Determine the (X, Y) coordinate at the center of the cell enclosing the given text.  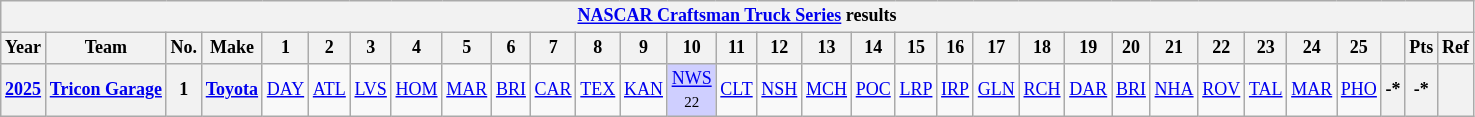
DAR (1088, 90)
ATL (329, 90)
19 (1088, 48)
13 (827, 48)
Make (232, 48)
Tricon Garage (106, 90)
NWS22 (692, 90)
24 (1312, 48)
TEX (598, 90)
25 (1360, 48)
CLT (736, 90)
No. (184, 48)
ROV (1222, 90)
5 (467, 48)
2 (329, 48)
22 (1222, 48)
LRP (916, 90)
6 (512, 48)
CAR (553, 90)
7 (553, 48)
Toyota (232, 90)
GLN (996, 90)
TAL (1266, 90)
NHA (1174, 90)
Pts (1422, 48)
KAN (644, 90)
3 (370, 48)
POC (873, 90)
12 (780, 48)
21 (1174, 48)
9 (644, 48)
18 (1042, 48)
10 (692, 48)
Ref (1456, 48)
4 (416, 48)
2025 (24, 90)
Team (106, 48)
PHO (1360, 90)
IRP (956, 90)
DAY (285, 90)
20 (1132, 48)
NSH (780, 90)
LVS (370, 90)
23 (1266, 48)
17 (996, 48)
14 (873, 48)
MCH (827, 90)
16 (956, 48)
11 (736, 48)
15 (916, 48)
NASCAR Craftsman Truck Series results (737, 16)
RCH (1042, 90)
Year (24, 48)
8 (598, 48)
HOM (416, 90)
